For the text-containing cell, return its midpoint in (x, y) coordinate format. 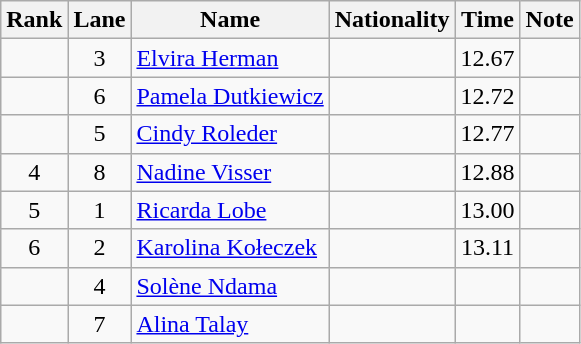
Lane (100, 20)
Cindy Roleder (230, 134)
2 (100, 248)
Elvira Herman (230, 58)
Nationality (392, 20)
Karolina Kołeczek (230, 248)
Rank (34, 20)
Nadine Visser (230, 172)
13.11 (488, 248)
8 (100, 172)
Time (488, 20)
Name (230, 20)
1 (100, 210)
12.67 (488, 58)
Alina Talay (230, 324)
Solène Ndama (230, 286)
12.88 (488, 172)
Ricarda Lobe (230, 210)
12.77 (488, 134)
7 (100, 324)
Pamela Dutkiewicz (230, 96)
13.00 (488, 210)
12.72 (488, 96)
Note (550, 20)
3 (100, 58)
